Return (X, Y) of the center of cell containing provided text 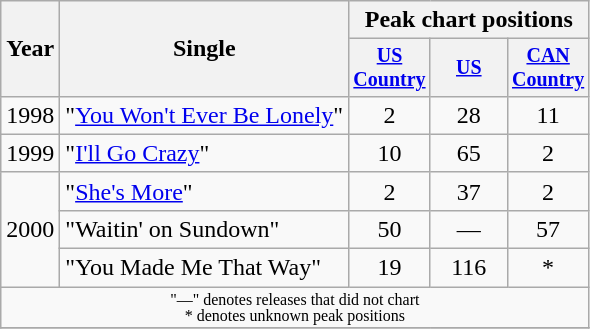
57 (548, 229)
"—" denotes releases that did not chart* denotes unknown peak positions (295, 308)
"You Made Me That Way" (204, 268)
10 (390, 153)
11 (548, 115)
CAN Country (548, 68)
US Country (390, 68)
Peak chart positions (469, 20)
116 (468, 268)
19 (390, 268)
— (468, 229)
Single (204, 49)
"I'll Go Crazy" (204, 153)
"Waitin' on Sundown" (204, 229)
1998 (30, 115)
"She's More" (204, 191)
50 (390, 229)
28 (468, 115)
1999 (30, 153)
Year (30, 49)
37 (468, 191)
2000 (30, 229)
"You Won't Ever Be Lonely" (204, 115)
* (548, 268)
65 (468, 153)
US (468, 68)
